Search for the cell housing the specified text and yield its (X, Y) center coordinate. 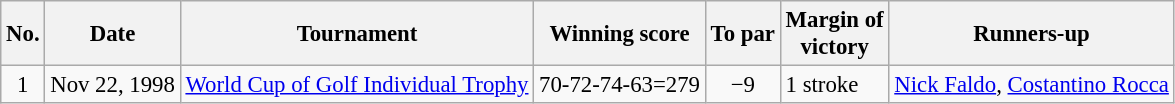
No. (23, 34)
1 (23, 85)
Winning score (620, 34)
Nov 22, 1998 (112, 85)
−9 (742, 85)
Runners-up (1032, 34)
To par (742, 34)
Date (112, 34)
World Cup of Golf Individual Trophy (357, 85)
70-72-74-63=279 (620, 85)
1 stroke (834, 85)
Tournament (357, 34)
Margin ofvictory (834, 34)
Nick Faldo, Costantino Rocca (1032, 85)
